Search for the cell housing the specified text and yield its (x, y) center coordinate. 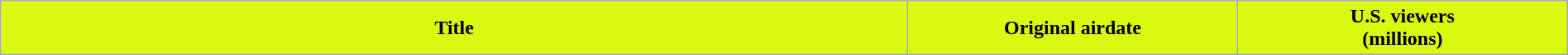
U.S. viewers(millions) (1403, 28)
Title (455, 28)
Original airdate (1073, 28)
